Output the (X, Y) coordinate of the center of the cell containing the given text.  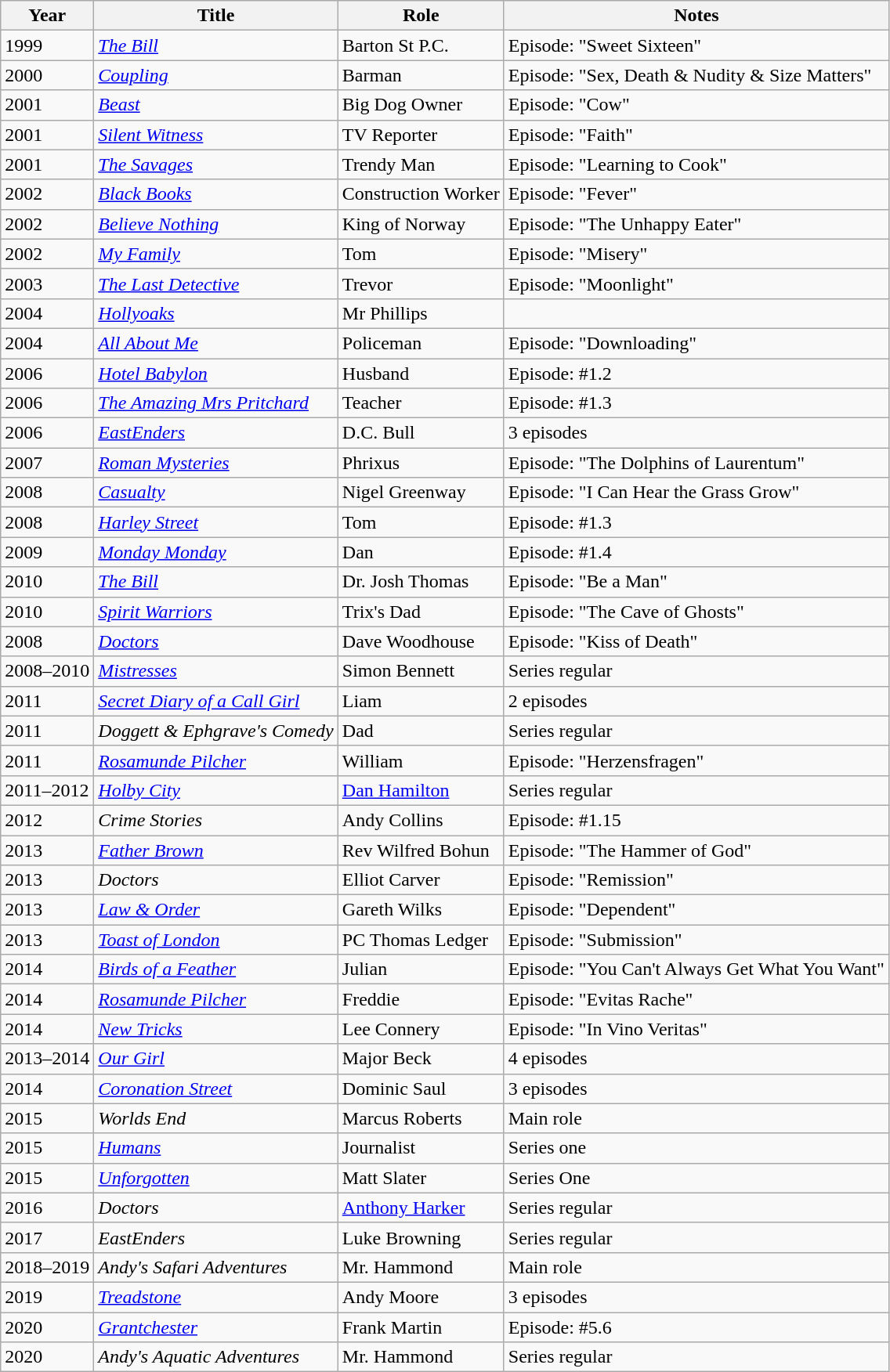
2019 (47, 1297)
Lee Connery (421, 1029)
Mr Phillips (421, 313)
Silent Witness (216, 135)
Journalist (421, 1148)
2009 (47, 552)
Andy's Safari Adventures (216, 1267)
2008–2010 (47, 671)
Hotel Babylon (216, 374)
Episode: "Misery" (696, 254)
Episode: "The Cave of Ghosts" (696, 612)
All About Me (216, 343)
D.C. Bull (421, 433)
Crime Stories (216, 820)
Black Books (216, 194)
My Family (216, 254)
Doggett & Ephgrave's Comedy (216, 731)
Role (421, 16)
Episode: "I Can Hear the Grass Grow" (696, 493)
Holby City (216, 790)
The Last Detective (216, 283)
Episode: #5.6 (696, 1327)
The Amazing Mrs Pritchard (216, 403)
2007 (47, 463)
TV Reporter (421, 135)
Barman (421, 75)
2013–2014 (47, 1059)
Nigel Greenway (421, 493)
Coupling (216, 75)
Birds of a Feather (216, 969)
Episode: "The Unhappy Eater" (696, 224)
Episode: "Sweet Sixteen" (696, 45)
4 episodes (696, 1059)
Episode: "In Vino Veritas" (696, 1029)
Worlds End (216, 1118)
Episode: #1.15 (696, 820)
Luke Browning (421, 1237)
Beast (216, 105)
Construction Worker (421, 194)
Trix's Dad (421, 612)
Treadstone (216, 1297)
Series one (696, 1148)
2011–2012 (47, 790)
Episode: "The Dolphins of Laurentum" (696, 463)
Dan Hamilton (421, 790)
Casualty (216, 493)
Series One (696, 1178)
Grantchester (216, 1327)
Episode: "Evitas Rache" (696, 999)
Spirit Warriors (216, 612)
Episode: "Fever" (696, 194)
Andy's Aquatic Adventures (216, 1357)
2000 (47, 75)
Dominic Saul (421, 1089)
2 episodes (696, 701)
Dr. Josh Thomas (421, 582)
Major Beck (421, 1059)
Julian (421, 969)
Episode: "Moonlight" (696, 283)
2018–2019 (47, 1267)
Unforgotten (216, 1178)
Humans (216, 1148)
Roman Mysteries (216, 463)
Harley Street (216, 522)
Dan (421, 552)
Title (216, 16)
Episode: "Kiss of Death" (696, 641)
Trendy Man (421, 164)
Toast of London (216, 940)
Episode: "Herzensfragen" (696, 760)
PC Thomas Ledger (421, 940)
Notes (696, 16)
Episode: #1.4 (696, 552)
Rev Wilfred Bohun (421, 850)
Year (47, 16)
Secret Diary of a Call Girl (216, 701)
Andy Collins (421, 820)
Episode: "Sex, Death & Nudity & Size Matters" (696, 75)
Hollyoaks (216, 313)
Episode: "You Can't Always Get What You Want" (696, 969)
Andy Moore (421, 1297)
Simon Bennett (421, 671)
Teacher (421, 403)
Elliot Carver (421, 880)
Gareth Wilks (421, 910)
Our Girl (216, 1059)
Liam (421, 701)
Trevor (421, 283)
Husband (421, 374)
1999 (47, 45)
Episode: "Be a Man" (696, 582)
Frank Martin (421, 1327)
2012 (47, 820)
2016 (47, 1208)
Law & Order (216, 910)
Coronation Street (216, 1089)
Dad (421, 731)
Mistresses (216, 671)
Episode: #1.2 (696, 374)
Dave Woodhouse (421, 641)
Episode: "Cow" (696, 105)
Episode: "Learning to Cook" (696, 164)
Episode: "The Hammer of God" (696, 850)
King of Norway (421, 224)
Episode: "Remission" (696, 880)
Big Dog Owner (421, 105)
Anthony Harker (421, 1208)
2017 (47, 1237)
Episode: "Dependent" (696, 910)
Phrixus (421, 463)
Believe Nothing (216, 224)
Policeman (421, 343)
Matt Slater (421, 1178)
William (421, 760)
Episode: "Downloading" (696, 343)
Father Brown (216, 850)
2003 (47, 283)
Episode: "Faith" (696, 135)
The Savages (216, 164)
Episode: "Submission" (696, 940)
Marcus Roberts (421, 1118)
Barton St P.C. (421, 45)
Freddie (421, 999)
New Tricks (216, 1029)
Monday Monday (216, 552)
